Return the [X, Y] coordinate for the center point of the cell that contains the specified text.  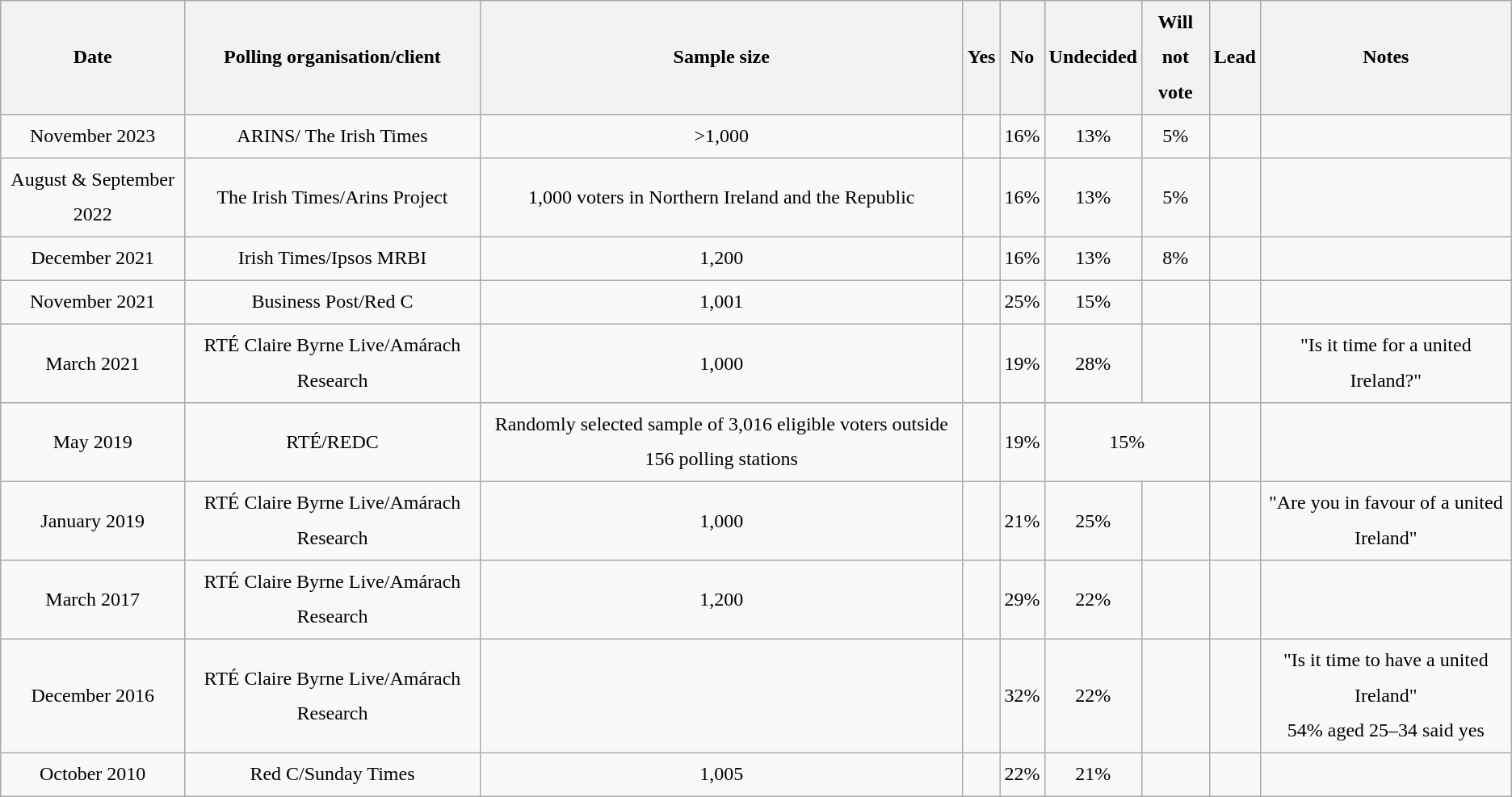
August & September 2022 [93, 197]
November 2023 [93, 136]
29% [1023, 599]
Randomly selected sample of 3,016 eligible voters outside 156 polling stations [721, 443]
1,000 voters in Northern Ireland and the Republic [721, 197]
October 2010 [93, 774]
Sample size [721, 58]
"Are you in favour of a united Ireland" [1386, 522]
No [1023, 58]
December 2021 [93, 258]
Lead [1234, 58]
May 2019 [93, 443]
Polling organisation/client [333, 58]
>1,000 [721, 136]
Date [93, 58]
1,005 [721, 774]
December 2016 [93, 696]
RTÉ/REDC [333, 443]
Red C/Sunday Times [333, 774]
March 2021 [93, 363]
Business Post/Red C [333, 302]
28% [1093, 363]
Notes [1386, 58]
January 2019 [93, 522]
"Is it time for a united Ireland?" [1386, 363]
8% [1175, 258]
ARINS/ The Irish Times [333, 136]
"Is it time to have a united Ireland"54% aged 25–34 said yes [1386, 696]
The Irish Times/Arins Project [333, 197]
1,001 [721, 302]
March 2017 [93, 599]
Undecided [1093, 58]
Irish Times/Ipsos MRBI [333, 258]
Will not vote [1175, 58]
32% [1023, 696]
Yes [981, 58]
November 2021 [93, 302]
